Locate the cell with the specified text and output its (x, y) center coordinate. 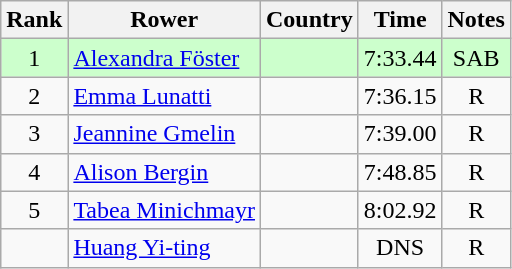
8:02.92 (400, 210)
Emma Lunatti (164, 96)
7:48.85 (400, 172)
SAB (476, 58)
Alexandra Föster (164, 58)
1 (34, 58)
Huang Yi-ting (164, 248)
7:36.15 (400, 96)
Country (310, 20)
Rank (34, 20)
Rower (164, 20)
7:33.44 (400, 58)
2 (34, 96)
Tabea Minichmayr (164, 210)
7:39.00 (400, 134)
Alison Bergin (164, 172)
Notes (476, 20)
DNS (400, 248)
4 (34, 172)
Time (400, 20)
3 (34, 134)
Jeannine Gmelin (164, 134)
5 (34, 210)
